Return the [x, y] coordinate for the center point of the cell that contains the specified text.  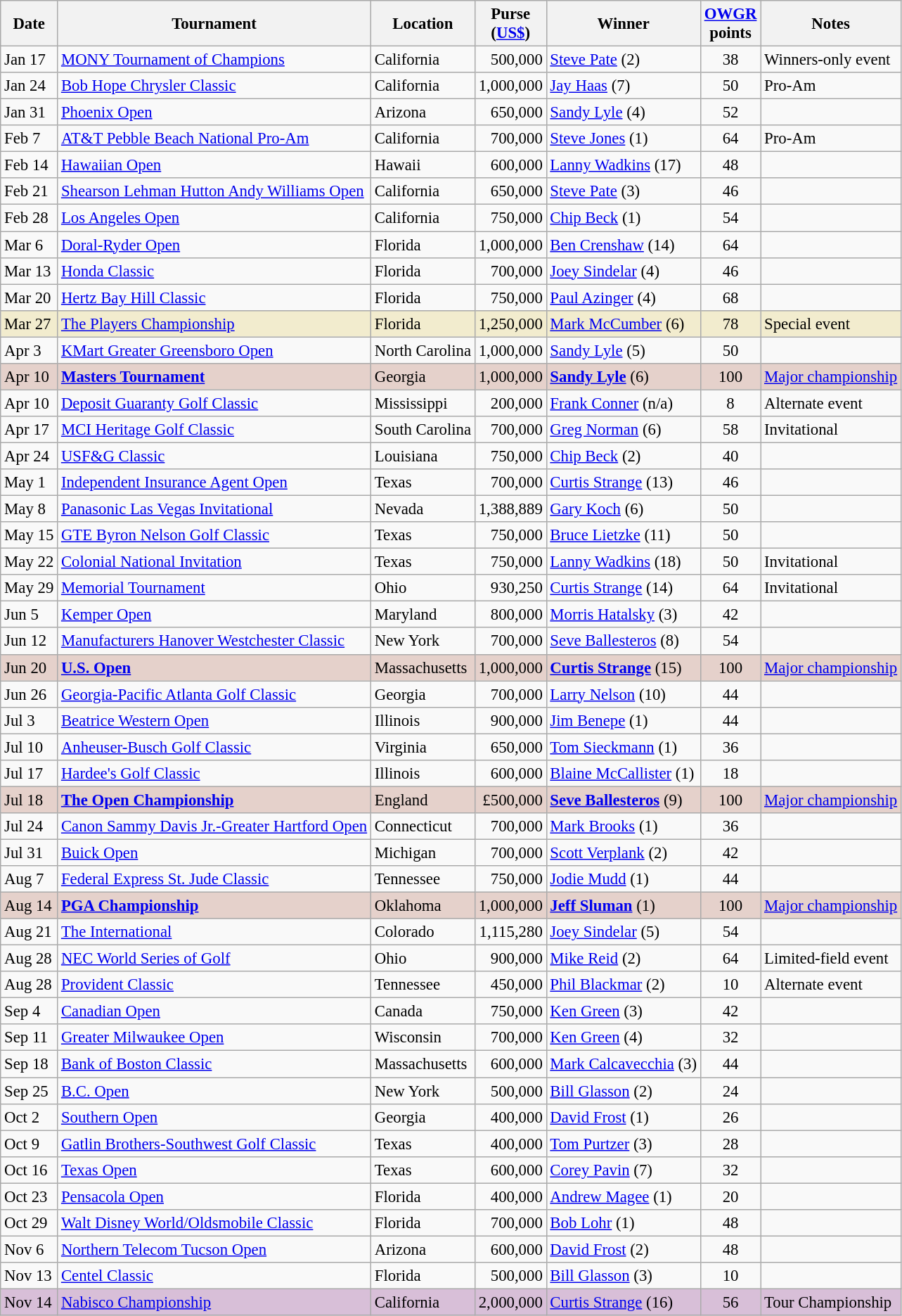
Sep 11 [30, 1037]
Jeff Sluman (1) [623, 906]
Steve Pate (2) [623, 60]
Bill Glasson (2) [623, 1091]
Steve Jones (1) [623, 139]
Pensacola Open [214, 1196]
Jun 26 [30, 694]
May 29 [30, 588]
Tour Championship [831, 1302]
U.S. Open [214, 667]
Lanny Wadkins (18) [623, 562]
North Carolina [423, 350]
20 [730, 1196]
Winners-only event [831, 60]
26 [730, 1117]
Jun 12 [30, 641]
Ben Crenshaw (14) [623, 245]
Jay Haas (7) [623, 86]
Jan 31 [30, 113]
Oct 16 [30, 1170]
Sep 25 [30, 1091]
Sep 4 [30, 1011]
Apr 24 [30, 456]
Nov 14 [30, 1302]
Kemper Open [214, 615]
Sep 18 [30, 1064]
Panasonic Las Vegas Invitational [214, 509]
The Players Championship [214, 324]
Anheuser-Busch Golf Classic [214, 747]
Lanny Wadkins (17) [623, 165]
Deposit Guaranty Golf Classic [214, 403]
USF&G Classic [214, 456]
Oct 29 [30, 1223]
Doral-Ryder Open [214, 245]
Notes [831, 24]
68 [730, 298]
Ken Green (3) [623, 1011]
Sandy Lyle (6) [623, 377]
Mar 27 [30, 324]
Walt Disney World/Oldsmobile Classic [214, 1223]
Steve Pate (3) [623, 192]
Georgia-Pacific Atlanta Golf Classic [214, 694]
David Frost (1) [623, 1117]
Chip Beck (2) [623, 456]
May 1 [30, 483]
Canon Sammy Davis Jr.-Greater Hartford Open [214, 826]
GTE Byron Nelson Golf Classic [214, 535]
KMart Greater Greensboro Open [214, 350]
Hawaiian Open [214, 165]
Michigan [423, 852]
May 8 [30, 509]
930,250 [510, 588]
Aug 7 [30, 879]
Phil Blackmar (2) [623, 985]
Curtis Strange (16) [623, 1302]
Virginia [423, 747]
Limited-field event [831, 959]
PGA Championship [214, 906]
Beatrice Western Open [214, 720]
Independent Insurance Agent Open [214, 483]
England [423, 800]
Feb 7 [30, 139]
Texas Open [214, 1170]
Tom Sieckmann (1) [623, 747]
Jul 31 [30, 852]
24 [730, 1091]
Jan 24 [30, 86]
Aug 21 [30, 932]
Curtis Strange (14) [623, 588]
78 [730, 324]
Southern Open [214, 1117]
Nabisco Championship [214, 1302]
Aug 14 [30, 906]
Paul Azinger (4) [623, 298]
MCI Heritage Golf Classic [214, 430]
Chip Beck (1) [623, 218]
Manufacturers Hanover Westchester Classic [214, 641]
Date [30, 24]
Jan 17 [30, 60]
Curtis Strange (13) [623, 483]
Bill Glasson (3) [623, 1276]
1,388,889 [510, 509]
28 [730, 1144]
Tom Purtzer (3) [623, 1144]
Greg Norman (6) [623, 430]
Mar 20 [30, 298]
Location [423, 24]
Joey Sindelar (4) [623, 271]
Jul 17 [30, 774]
Bank of Boston Classic [214, 1064]
Frank Conner (n/a) [623, 403]
40 [730, 456]
Memorial Tournament [214, 588]
Morris Hatalsky (3) [623, 615]
Federal Express St. Jude Classic [214, 879]
Centel Classic [214, 1276]
Masters Tournament [214, 377]
Jul 18 [30, 800]
Sandy Lyle (5) [623, 350]
2,000,000 [510, 1302]
8 [730, 403]
Oct 2 [30, 1117]
Colorado [423, 932]
Buick Open [214, 852]
38 [730, 60]
18 [730, 774]
Gary Koch (6) [623, 509]
Tournament [214, 24]
Sandy Lyle (4) [623, 113]
Nevada [423, 509]
1,250,000 [510, 324]
Mark Calcavecchia (3) [623, 1064]
1,115,280 [510, 932]
Jodie Mudd (1) [623, 879]
Feb 14 [30, 165]
Canadian Open [214, 1011]
Curtis Strange (15) [623, 667]
NEC World Series of Golf [214, 959]
Louisiana [423, 456]
May 15 [30, 535]
Bruce Lietzke (11) [623, 535]
450,000 [510, 985]
Wisconsin [423, 1037]
Jul 24 [30, 826]
800,000 [510, 615]
Feb 21 [30, 192]
Bob Lohr (1) [623, 1223]
Mark McCumber (6) [623, 324]
Feb 28 [30, 218]
Jul 3 [30, 720]
Special event [831, 324]
Connecticut [423, 826]
Canada [423, 1011]
Mississippi [423, 403]
Colonial National Invitation [214, 562]
Northern Telecom Tucson Open [214, 1249]
Seve Ballesteros (9) [623, 800]
Hawaii [423, 165]
200,000 [510, 403]
B.C. Open [214, 1091]
Phoenix Open [214, 113]
Oct 9 [30, 1144]
Jun 20 [30, 667]
Ken Green (4) [623, 1037]
Hardee's Golf Classic [214, 774]
Apr 3 [30, 350]
Blaine McCallister (1) [623, 774]
Apr 17 [30, 430]
Oct 23 [30, 1196]
56 [730, 1302]
Larry Nelson (10) [623, 694]
MONY Tournament of Champions [214, 60]
Winner [623, 24]
Andrew Magee (1) [623, 1196]
Gatlin Brothers-Southwest Golf Classic [214, 1144]
Jul 10 [30, 747]
May 22 [30, 562]
£500,000 [510, 800]
AT&T Pebble Beach National Pro-Am [214, 139]
Shearson Lehman Hutton Andy Williams Open [214, 192]
58 [730, 430]
Corey Pavin (7) [623, 1170]
Maryland [423, 615]
Joey Sindelar (5) [623, 932]
Oklahoma [423, 906]
OWGRpoints [730, 24]
Mar 6 [30, 245]
David Frost (2) [623, 1249]
52 [730, 113]
Mike Reid (2) [623, 959]
Honda Classic [214, 271]
Los Angeles Open [214, 218]
Jim Benepe (1) [623, 720]
Bob Hope Chrysler Classic [214, 86]
Provident Classic [214, 985]
Mark Brooks (1) [623, 826]
Jun 5 [30, 615]
The Open Championship [214, 800]
The International [214, 932]
Hertz Bay Hill Classic [214, 298]
Seve Ballesteros (8) [623, 641]
Nov 13 [30, 1276]
Purse(US$) [510, 24]
Nov 6 [30, 1249]
Greater Milwaukee Open [214, 1037]
South Carolina [423, 430]
Scott Verplank (2) [623, 852]
Mar 13 [30, 271]
